Identify which cell holds the provided text, then report its (X, Y) central coordinate. 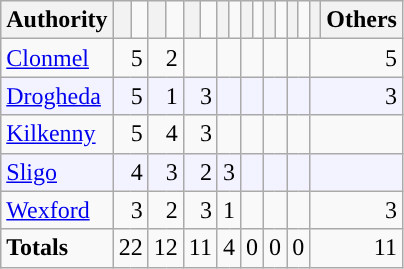
Sligo (57, 172)
Authority (57, 20)
12 (166, 248)
22 (130, 248)
Drogheda (57, 96)
Others (362, 20)
Totals (57, 248)
Kilkenny (57, 134)
Wexford (57, 210)
Clonmel (57, 58)
